Locate the cell with the specified text and output its [X, Y] center coordinate. 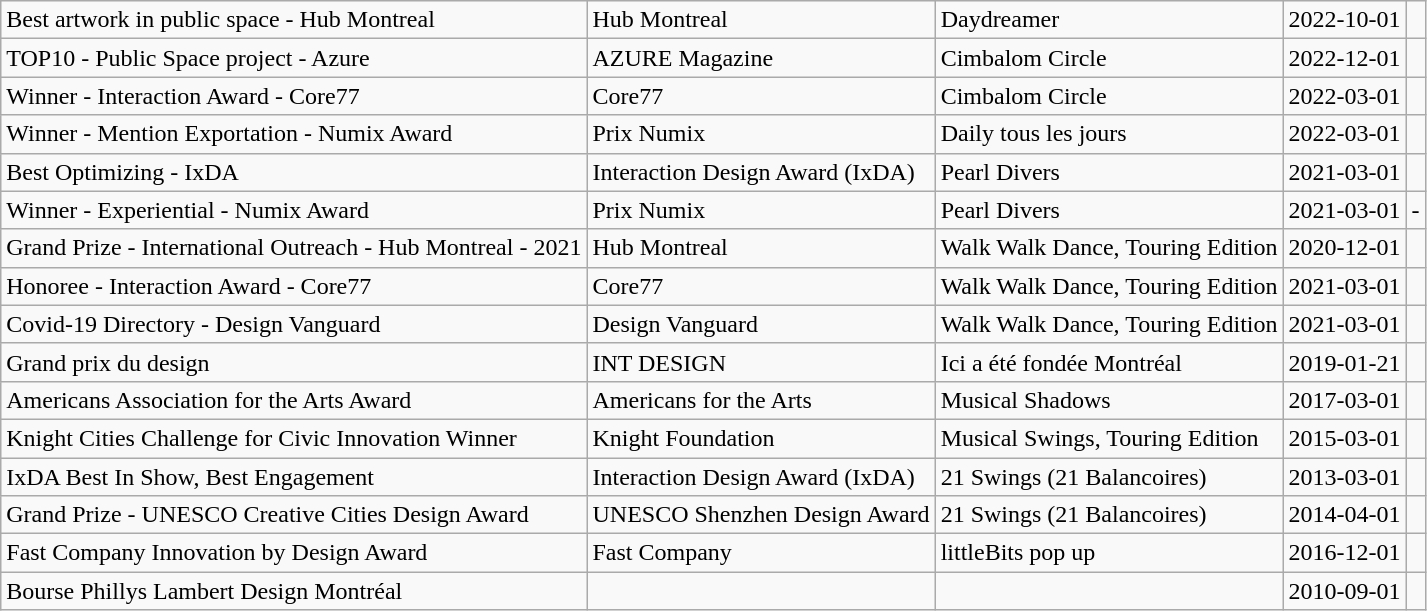
Best Optimizing - IxDA [294, 172]
INT DESIGN [761, 362]
Best artwork in public space - Hub Montreal [294, 20]
2017-03-01 [1344, 400]
Musical Swings, Touring Edition [1109, 438]
2010-09-01 [1344, 591]
2022-12-01 [1344, 58]
Bourse Phillys Lambert Design Montréal [294, 591]
Americans Association for the Arts Award [294, 400]
Covid-19 Directory - Design Vanguard [294, 324]
2014-04-01 [1344, 515]
Grand prix du design [294, 362]
AZURE Magazine [761, 58]
2013-03-01 [1344, 477]
TOP10 - Public Space project - Azure [294, 58]
2016-12-01 [1344, 553]
2020-12-01 [1344, 248]
Winner - Interaction Award - Core77 [294, 96]
Winner - Experiential - Numix Award [294, 210]
Knight Foundation [761, 438]
2015-03-01 [1344, 438]
- [1416, 210]
Fast Company [761, 553]
Ici a été fondée Montréal [1109, 362]
Honoree - Interaction Award - Core77 [294, 286]
Fast Company Innovation by Design Award [294, 553]
Grand Prize - UNESCO Creative Cities Design Award [294, 515]
Knight Cities Challenge for Civic Innovation Winner [294, 438]
UNESCO Shenzhen Design Award [761, 515]
Winner - Mention Exportation - Numix Award [294, 134]
Musical Shadows [1109, 400]
Americans for the Arts [761, 400]
Grand Prize - International Outreach - Hub Montreal - 2021 [294, 248]
2019-01-21 [1344, 362]
IxDA Best In Show, Best Engagement [294, 477]
littleBits pop up [1109, 553]
2022-10-01 [1344, 20]
Design Vanguard [761, 324]
Daydreamer [1109, 20]
Daily tous les jours [1109, 134]
